Extract the (X, Y) coordinate from the center of the cell holding the provided text.  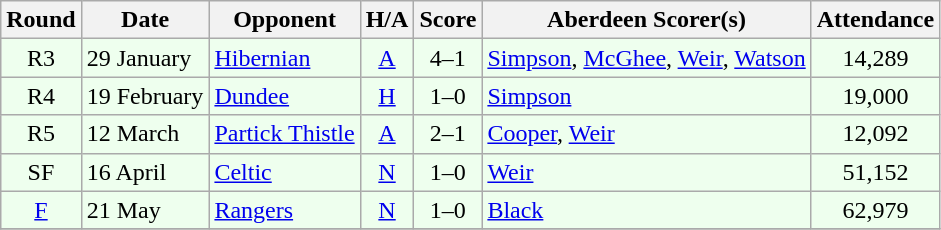
Opponent (284, 20)
2–1 (448, 134)
Simpson (646, 96)
H (387, 96)
12 March (145, 134)
16 April (145, 172)
F (41, 210)
Round (41, 20)
Score (448, 20)
H/A (387, 20)
14,289 (875, 58)
29 January (145, 58)
SF (41, 172)
19,000 (875, 96)
Hibernian (284, 58)
19 February (145, 96)
Weir (646, 172)
R3 (41, 58)
12,092 (875, 134)
Black (646, 210)
4–1 (448, 58)
Rangers (284, 210)
Date (145, 20)
Simpson, McGhee, Weir, Watson (646, 58)
Dundee (284, 96)
Attendance (875, 20)
R5 (41, 134)
Partick Thistle (284, 134)
Aberdeen Scorer(s) (646, 20)
Cooper, Weir (646, 134)
51,152 (875, 172)
62,979 (875, 210)
R4 (41, 96)
21 May (145, 210)
Celtic (284, 172)
